Detect which cell encompasses the target text, then output its [X, Y] center coordinate. 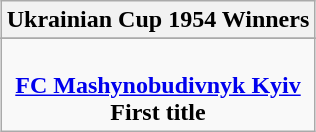
Ukrainian Cup 1954 Winners [158, 20]
FC Mashynobudivnyk KyivFirst title [158, 85]
